Return [x, y] of the center of cell containing provided text 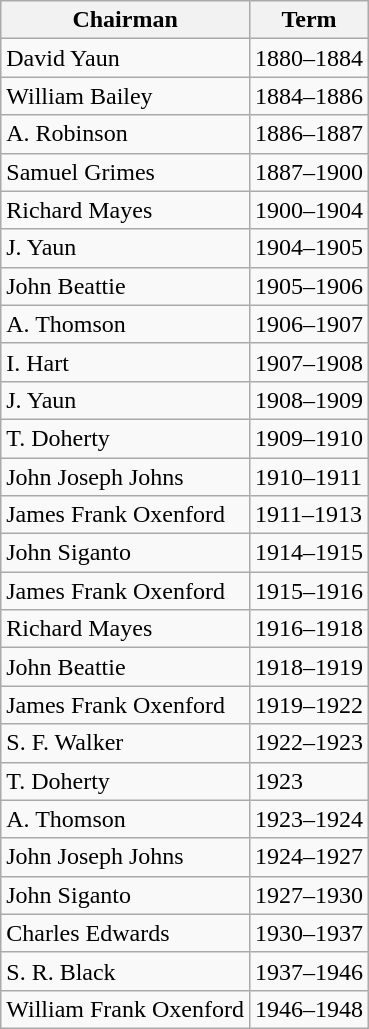
S. R. Black [126, 971]
1900–1904 [308, 210]
1916–1918 [308, 629]
1908–1909 [308, 400]
1887–1900 [308, 172]
1923–1924 [308, 819]
I. Hart [126, 362]
1919–1922 [308, 705]
1937–1946 [308, 971]
A. Robinson [126, 134]
1914–1915 [308, 553]
1880–1884 [308, 58]
1946–1948 [308, 1009]
1927–1930 [308, 895]
Samuel Grimes [126, 172]
Chairman [126, 20]
1886–1887 [308, 134]
1918–1919 [308, 667]
1915–1916 [308, 591]
William Frank Oxenford [126, 1009]
1905–1906 [308, 286]
1884–1886 [308, 96]
William Bailey [126, 96]
S. F. Walker [126, 743]
David Yaun [126, 58]
1922–1923 [308, 743]
1924–1927 [308, 857]
1923 [308, 781]
1907–1908 [308, 362]
1911–1913 [308, 515]
1930–1937 [308, 933]
Term [308, 20]
1906–1907 [308, 324]
1904–1905 [308, 248]
Charles Edwards [126, 933]
1909–1910 [308, 438]
1910–1911 [308, 477]
